Return [x, y] of the center of cell containing provided text 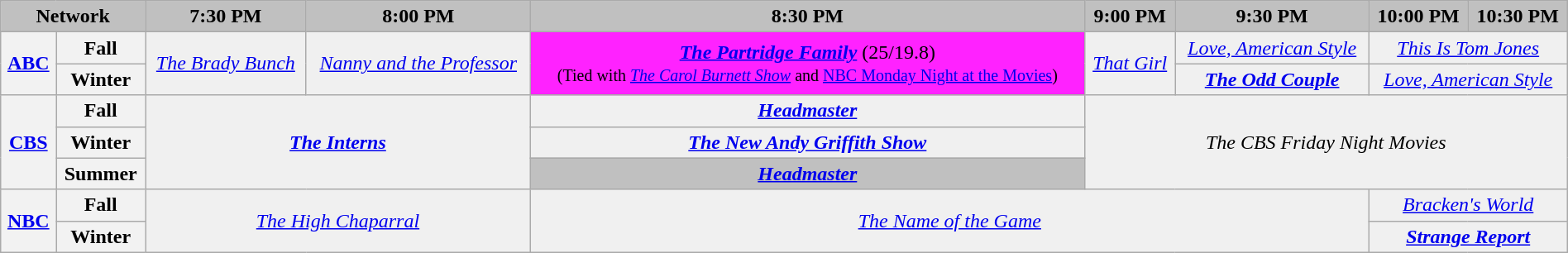
8:00 PM [418, 17]
The Name of the Game [949, 221]
NBC [28, 221]
The Interns [338, 142]
The Partridge Family (25/19.8)(Tied with The Carol Burnett Show and NBC Monday Night at the Movies) [807, 64]
8:30 PM [807, 17]
The Odd Couple [1272, 79]
ABC [28, 64]
The New Andy Griffith Show [807, 142]
Bracken's World [1468, 205]
The High Chaparral [338, 221]
The CBS Friday Night Movies [1326, 142]
9:30 PM [1272, 17]
That Girl [1130, 64]
10:00 PM [1418, 17]
The Brady Bunch [227, 64]
Strange Report [1468, 236]
Nanny and the Professor [418, 64]
Network [73, 17]
10:30 PM [1518, 17]
CBS [28, 142]
9:00 PM [1130, 17]
This Is Tom Jones [1468, 48]
Summer [101, 174]
7:30 PM [227, 17]
